Search for the cell housing the specified text and yield its (X, Y) center coordinate. 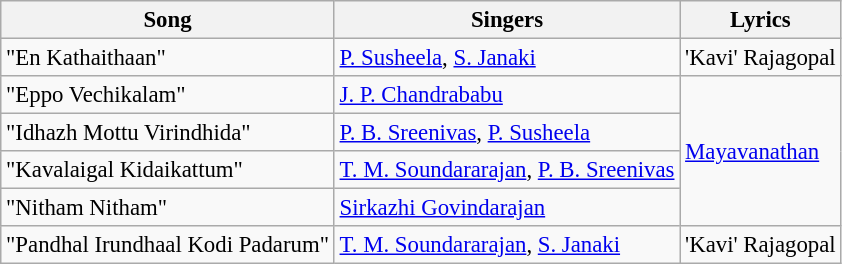
Singers (507, 20)
"Kavalaigal Kidaikattum" (168, 170)
Song (168, 20)
Mayavanathan (760, 151)
P. Susheela, S. Janaki (507, 58)
P. B. Sreenivas, P. Susheela (507, 133)
T. M. Soundararajan, P. B. Sreenivas (507, 170)
J. P. Chandrababu (507, 95)
Lyrics (760, 20)
"Eppo Vechikalam" (168, 95)
"En Kathaithaan" (168, 58)
"Pandhal Irundhaal Kodi Padarum" (168, 245)
Sirkazhi Govindarajan (507, 208)
T. M. Soundararajan, S. Janaki (507, 245)
"Idhazh Mottu Virindhida" (168, 133)
"Nitham Nitham" (168, 208)
